Scan for the cell matching the given text and deliver its [X, Y] coordinate at center. 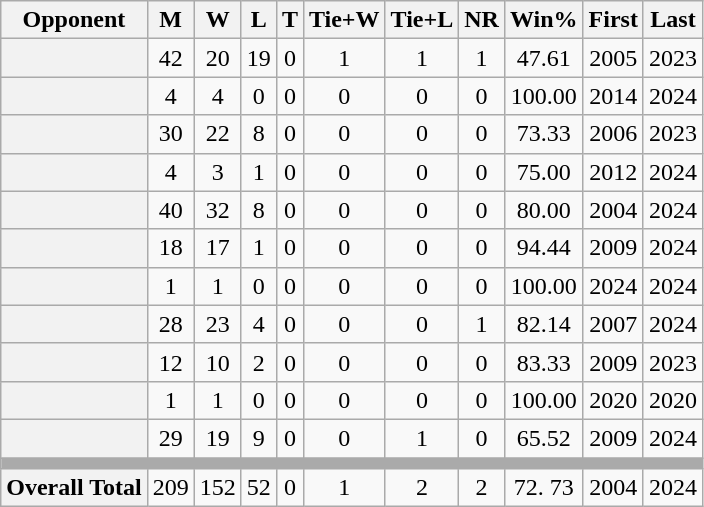
2006 [613, 134]
3 [218, 172]
First [613, 20]
209 [170, 488]
80.00 [544, 210]
T [290, 20]
40 [170, 210]
28 [170, 324]
M [170, 20]
52 [258, 488]
72. 73 [544, 488]
NR [482, 20]
32 [218, 210]
Win% [544, 20]
Overall Total [74, 488]
W [218, 20]
22 [218, 134]
30 [170, 134]
Tie+L [422, 20]
Tie+W [344, 20]
94.44 [544, 248]
152 [218, 488]
2007 [613, 324]
75.00 [544, 172]
18 [170, 248]
17 [218, 248]
65.52 [544, 438]
2012 [613, 172]
2005 [613, 58]
Last [672, 20]
83.33 [544, 362]
12 [170, 362]
20 [218, 58]
10 [218, 362]
23 [218, 324]
L [258, 20]
9 [258, 438]
82.14 [544, 324]
73.33 [544, 134]
47.61 [544, 58]
42 [170, 58]
Opponent [74, 20]
2014 [613, 96]
29 [170, 438]
